Detect which cell encompasses the target text, then output its [X, Y] center coordinate. 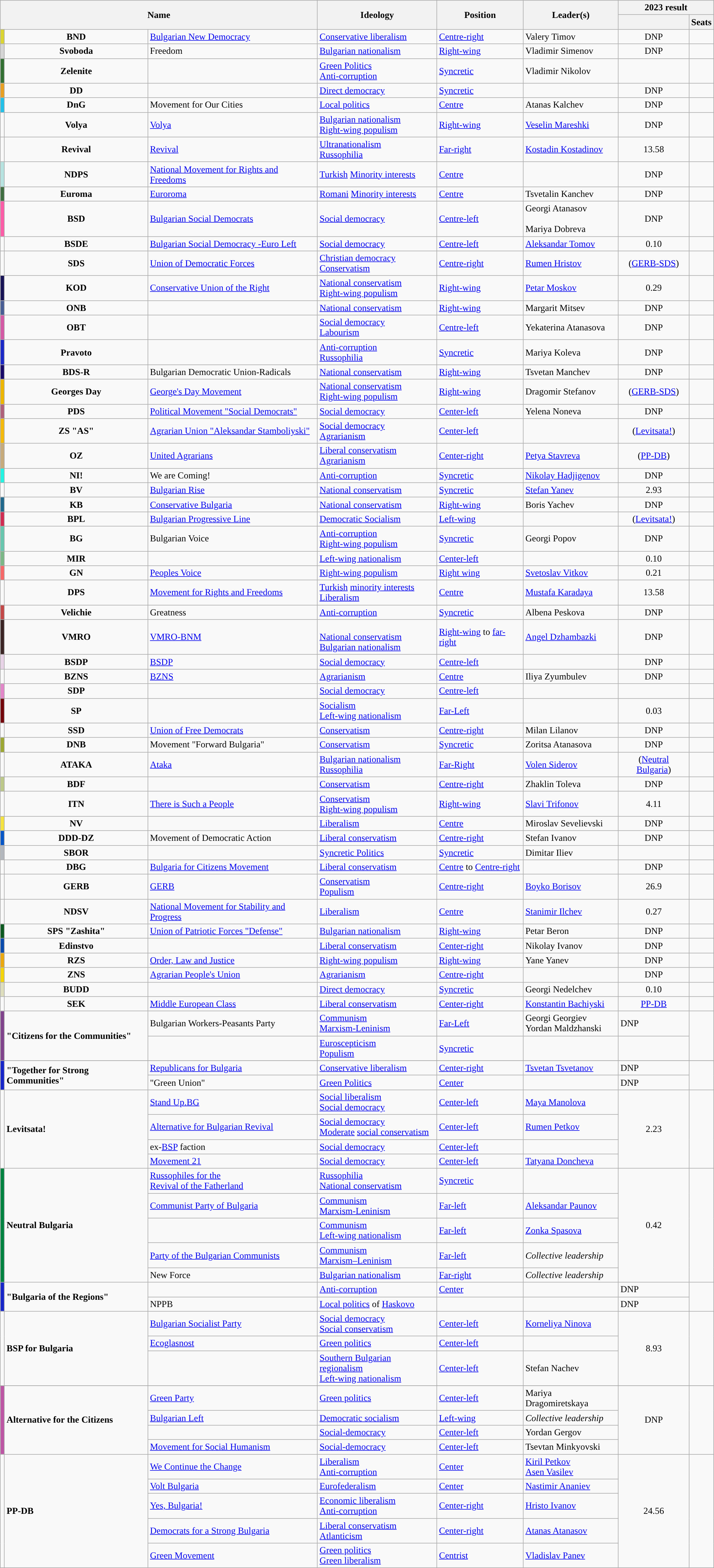
Local politics of Haskovo [377, 1304]
Zoritsa Atanasova [571, 745]
Leader(s) [571, 15]
24.56 [654, 1511]
Tatyana Doncheva [571, 1161]
BV [76, 490]
Green Movement [233, 1556]
Miroslav Sevelievski [571, 823]
United Agrarians [233, 456]
0.29 [654, 288]
PDS [76, 411]
Yes, Bulgaria! [233, 1506]
Christian democracy Conservatism [377, 263]
RZS [76, 960]
Nikolay Ivanov [571, 946]
Turkish minority interests Liberalism [377, 593]
Euroma [76, 194]
Democratic socialism [377, 1418]
Seats [701, 22]
LiberalismAnti-corruption [377, 1467]
DBG [76, 867]
VMRO [76, 637]
BUDD [76, 989]
Euroroma [233, 194]
Social democracy Labourism [377, 327]
CommunismLeft-wing nationalism [377, 1231]
Zonka Spasova [571, 1231]
Name [159, 15]
(PP-DB) [654, 456]
Velichie [76, 612]
Green Politics Anti-corruption [377, 71]
DNB [76, 745]
Conservatism Populism [377, 887]
There is Such a People [233, 803]
ex-BSP faction [233, 1146]
SBOR [76, 853]
DPS [76, 593]
Republicans for Bulgaria [233, 1068]
Middle European Class [233, 1004]
Communist Party of Bulgaria [233, 1206]
Maya Manolova [571, 1102]
Korneliya Ninova [571, 1324]
Vladislav Panev [571, 1556]
GN [76, 573]
Boyko Borisov [571, 887]
Conservative Union of the Right [233, 288]
Agrarian Union "Aleksandar Stamboliyski" [233, 431]
NI! [76, 475]
Centre to Centre-right [480, 867]
We are Coming! [233, 475]
Social liberalismSocial democracy [377, 1102]
BDF [76, 784]
8.93 [654, 1348]
Movement of Democratic Action [233, 838]
Ultranationalism Russophilia [377, 150]
0.03 [654, 710]
Svoboda [76, 51]
Left-wing nationalism [377, 558]
ATAKA [76, 765]
BG [76, 539]
SDS [76, 263]
Aleksandar Tomov [571, 244]
Conservatism Right-wing populism [377, 803]
Levitsata! [76, 1129]
Mustafa Karadaya [571, 593]
Position [480, 15]
Rumen Hristov [571, 263]
Movement for Rights and Freedoms [233, 593]
KOD [76, 288]
George's Day Movement [233, 391]
Anti-corruption Russophilia [377, 353]
Atanas Atanasov [571, 1531]
Green Politics [377, 1082]
Iliya Zyumbulev [571, 676]
Bulgarian Social Democrats [233, 219]
Mariya Dragomiretskaya [571, 1398]
Eurofederalism [377, 1486]
VMRO-BNM [233, 637]
Yane Yanev [571, 960]
Bulgarian Workers-Peasants Party [233, 1023]
Vladimir Simenov [571, 51]
Stefan Yanev [571, 490]
26.9 [654, 887]
Movement for Social Humanism [233, 1447]
Romani Minority interests [377, 194]
DD [76, 90]
BSDE [76, 244]
Alternative for Bulgarian Revival [233, 1127]
Petar Beron [571, 931]
SPS "Zashita" [76, 931]
Nikolay Hadjigenov [571, 475]
Centrist [480, 1556]
Economic liberalism Anti-corruption [377, 1506]
Edinstvo [76, 946]
MIR [76, 558]
Order, Law and Justice [233, 960]
Stand Up.BG [233, 1102]
BDS-R [76, 372]
Petar Moskov [571, 288]
"Bulgaria of the Regions" [76, 1297]
"Together for Strong Communities" [76, 1075]
Democratic Socialism [377, 519]
Far-Right [480, 765]
Anti-corruption Right-wing populism [377, 539]
0.21 [654, 573]
SP [76, 710]
National Movement for Stability and Progress [233, 912]
BSD [76, 219]
Neutral Bulgaria [76, 1225]
Milan Lilanov [571, 730]
Union of Democratic Forces [233, 263]
DDD-DZ [76, 838]
NPPB [233, 1304]
Angel Dzhambazki [571, 637]
CommunismMarxism–Leninism [377, 1255]
Yekaterina Atanasova [571, 327]
National conservatism Bulgarian nationalism [377, 637]
Movement 21 [233, 1161]
Kiril Petkov Asen Vasilev [571, 1467]
2.23 [654, 1129]
Volt Bulgaria [233, 1486]
Zelenite [76, 71]
Kostadin Kostadinov [571, 150]
Liberal conservatism Atlanticism [377, 1531]
Ataka [233, 765]
Georges Day [76, 391]
Nastimir Ananiev [571, 1486]
Yordan Gergov [571, 1432]
Party of the Bulgarian Communists [233, 1255]
Bulgarian Progressive Line [233, 519]
EuroscepticismPopulism [377, 1048]
BND [76, 37]
RussophiliaNational conservatism [377, 1181]
ZNS [76, 975]
Bulgarian New Democracy [233, 37]
Slavi Trifonov [571, 803]
We Continue the Change [233, 1467]
Tsvetan Manchev [571, 372]
Albena Peskova [571, 612]
Social democracy Agrarianism [377, 431]
SSD [76, 730]
Alternative for the Citizens [76, 1420]
Stefan Nachev [571, 1368]
Bulgarian Social Democracy -Euro Left [233, 244]
Bulgarian Socialist Party [233, 1324]
Yelena Noneva [571, 411]
Georgi Nedelchev [571, 989]
Bulgarian Democratic Union-Radicals [233, 372]
Movement for Our Cities [233, 105]
Movement "Forward Bulgaria" [233, 745]
DnG [76, 105]
SEK [76, 1004]
Greatness [233, 612]
Hristo Ivanov [571, 1506]
Southern Bulgarian regionalism Left-wing nationalism [377, 1368]
Social democracy Moderate social conservatism [377, 1127]
Green politics Green liberalism [377, 1556]
Georgi Atanasov Mariya Dobreva [571, 219]
Green Party [233, 1398]
Tsvetalin Kanchev [571, 194]
Ideology [377, 15]
Pravoto [76, 353]
4.11 [654, 803]
Aleksandar Paunov [571, 1206]
Local politics [377, 105]
NDSV [76, 912]
ZS "AS" [76, 431]
Peoples Voice [233, 573]
SDP [76, 691]
NDPS [76, 174]
Right wing [480, 573]
Svetoslav Vitkov [571, 573]
Valery Timov [571, 37]
Stanimir Ilchev [571, 912]
BPL [76, 519]
Tsevtan Minkyovski [571, 1447]
Socialism Left-wing nationalism [377, 710]
Conservative Bulgaria [233, 504]
Bulgarian Rise [233, 490]
Democrats for a Strong Bulgaria [233, 1531]
Margarit Mitsev [571, 308]
Dragomir Stefanov [571, 391]
Volen Siderov [571, 765]
0.42 [654, 1225]
Dimitar Iliev [571, 853]
Agrarian People's Union [233, 975]
"Citizens for the Communities" [76, 1036]
Tsvetan Tsvetanov [571, 1068]
Boris Yachev [571, 504]
Georgi Georgiev Yordan Maldzhanski [571, 1023]
Bulgarian nationalism Russophilia [377, 765]
Liberal conservatism Agrarianism [377, 456]
OZ [76, 456]
Vladimir Nikolov [571, 71]
Freedom [233, 51]
Rumen Petkov [571, 1127]
Bulgarian Voice [233, 539]
Stefan Ivanov [571, 838]
ONB [76, 308]
BSP for Bulgaria [76, 1348]
Atanas Kalchev [571, 105]
Union of Free Democrats [233, 730]
Political Movement "Social Democrats" [233, 411]
OBT [76, 327]
Bulgaria for Citizens Movement [233, 867]
KB [76, 504]
Bulgarian nationalism Right-wing populism [377, 124]
"Green Union" [233, 1082]
Syncretic Politics [377, 853]
Konstantin Bachiyski [571, 1004]
National Movement for Rights and Freedoms [233, 174]
Georgi Popov [571, 539]
Turkish Minority interests [377, 174]
Petya Stavreva [571, 456]
Mariya Koleva [571, 353]
Union of Patriotic Forces "Defense" [233, 931]
New Force [233, 1275]
ITN [76, 803]
Veselin Mareshki [571, 124]
Social democracySocial conservatism [377, 1324]
0.27 [654, 912]
Bulgarian Left [233, 1418]
2.93 [654, 490]
Russophiles for theRevival of the Fatherland [233, 1181]
2023 result [666, 8]
Ecoglasnost [233, 1343]
Right-wing to far-right [480, 637]
Zhaklin Toleva [571, 784]
(Neutral Bulgaria) [654, 765]
NV [76, 823]
